Identify which cell holds the provided text, then report its [x, y] central coordinate. 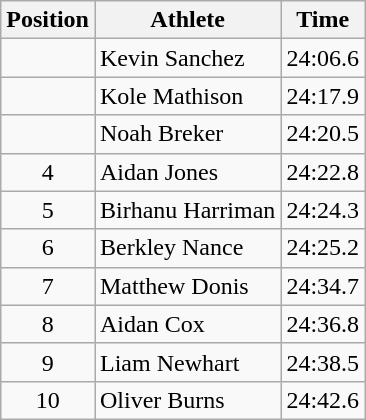
24:20.5 [323, 134]
Time [323, 20]
24:38.5 [323, 362]
Noah Breker [187, 134]
24:25.2 [323, 248]
24:17.9 [323, 96]
Position [48, 20]
Oliver Burns [187, 400]
Liam Newhart [187, 362]
Birhanu Harriman [187, 210]
24:36.8 [323, 324]
4 [48, 172]
24:22.8 [323, 172]
Kole Mathison [187, 96]
9 [48, 362]
Kevin Sanchez [187, 58]
8 [48, 324]
Aidan Cox [187, 324]
Berkley Nance [187, 248]
24:42.6 [323, 400]
7 [48, 286]
6 [48, 248]
10 [48, 400]
Athlete [187, 20]
Aidan Jones [187, 172]
24:24.3 [323, 210]
24:34.7 [323, 286]
Matthew Donis [187, 286]
5 [48, 210]
24:06.6 [323, 58]
